Find where the given text appears and provide that cell's center as (x, y) coordinate. 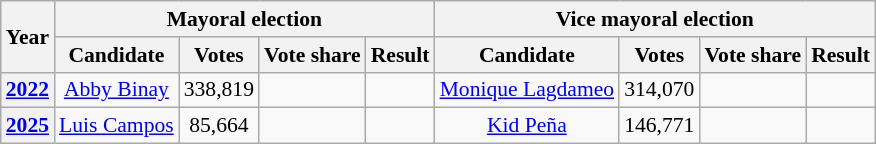
314,070 (659, 90)
2022 (28, 90)
85,664 (219, 126)
Year (28, 36)
Mayoral election (244, 19)
146,771 (659, 126)
Monique Lagdameo (528, 90)
338,819 (219, 90)
2025 (28, 126)
Luis Campos (116, 126)
Kid Peña (528, 126)
Vice mayoral election (655, 19)
Abby Binay (116, 90)
